Locate the cell with the specified text and output its (X, Y) center coordinate. 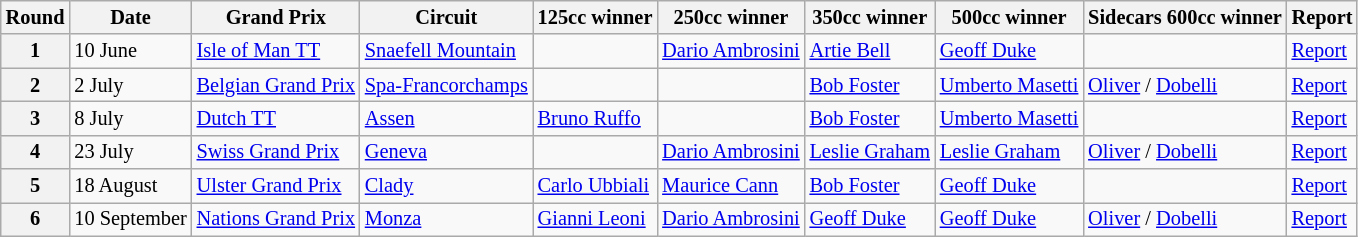
Spa-Francorchamps (446, 85)
Date (130, 17)
Isle of Man TT (276, 51)
125cc winner (596, 17)
2 (36, 85)
Sidecars 600cc winner (1184, 17)
5 (36, 186)
6 (36, 219)
3 (36, 118)
Artie Bell (870, 51)
Nations Grand Prix (276, 219)
18 August (130, 186)
350cc winner (870, 17)
Monza (446, 219)
1 (36, 51)
250cc winner (730, 17)
Clady (446, 186)
10 September (130, 219)
10 June (130, 51)
2 July (130, 85)
Geneva (446, 152)
Assen (446, 118)
Belgian Grand Prix (276, 85)
Carlo Ubbiali (596, 186)
Gianni Leoni (596, 219)
Maurice Cann (730, 186)
8 July (130, 118)
Grand Prix (276, 17)
23 July (130, 152)
Snaefell Mountain (446, 51)
500cc winner (1009, 17)
Round (36, 17)
Bruno Ruffo (596, 118)
Dutch TT (276, 118)
Ulster Grand Prix (276, 186)
Swiss Grand Prix (276, 152)
Circuit (446, 17)
4 (36, 152)
